From the cell containing the given text, extract its center point as (X, Y) coordinate. 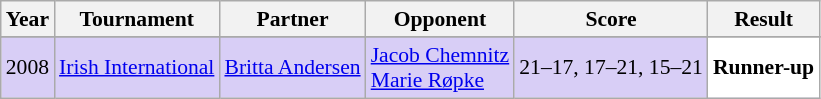
Tournament (136, 19)
21–17, 17–21, 15–21 (611, 68)
Score (611, 19)
2008 (28, 68)
Opponent (440, 19)
Year (28, 19)
Partner (292, 19)
Jacob Chemnitz Marie Røpke (440, 68)
Result (764, 19)
Irish International (136, 68)
Britta Andersen (292, 68)
Runner-up (764, 68)
